Pinpoint the cell where the given text exists, returning its [x, y] midpoint coordinate. 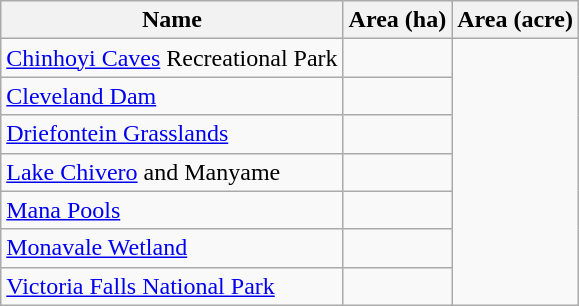
Victoria Falls National Park [172, 286]
Cleveland Dam [172, 96]
Area (ha) [398, 20]
Driefontein Grasslands [172, 134]
Name [172, 20]
Monavale Wetland [172, 248]
Mana Pools [172, 210]
Area (acre) [516, 20]
Lake Chivero and Manyame [172, 172]
Chinhoyi Caves Recreational Park [172, 58]
